Locate the cell with the specified text and output its (x, y) center coordinate. 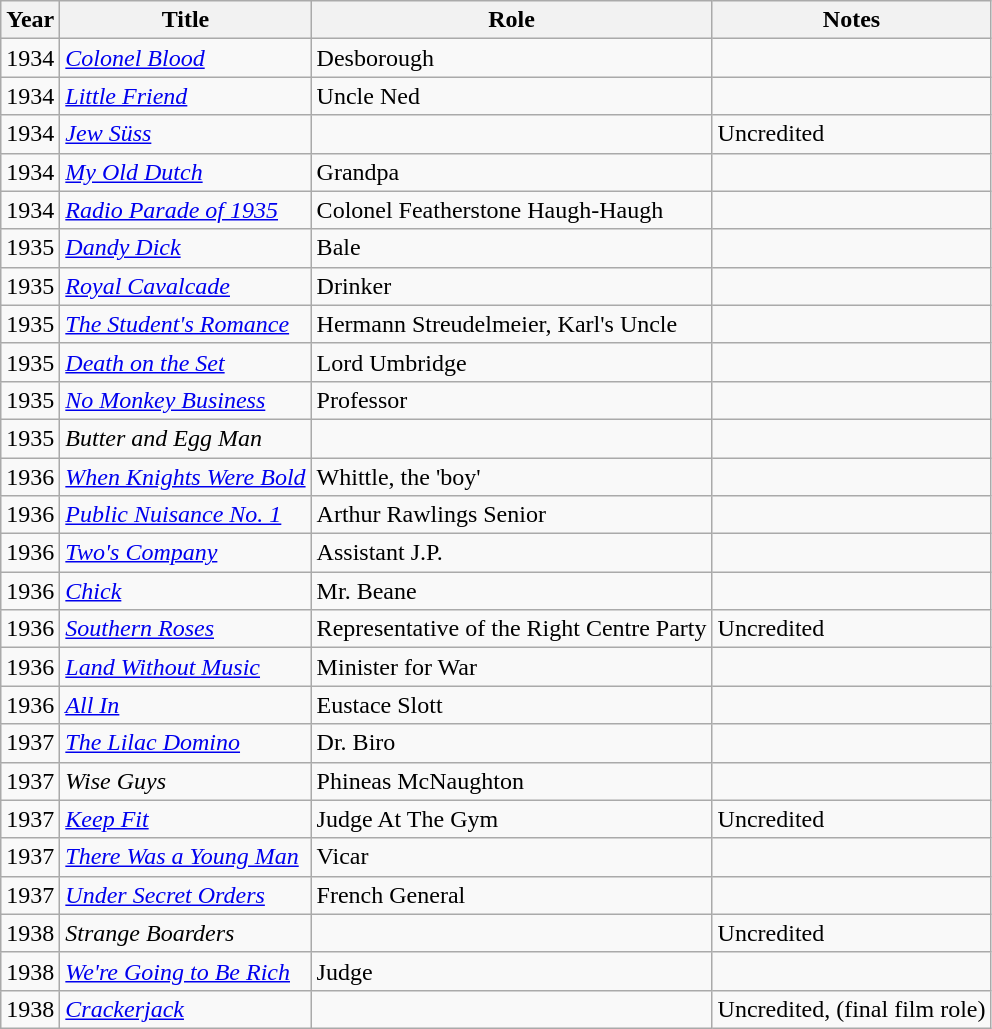
Year (30, 20)
There Was a Young Man (186, 857)
Notes (852, 20)
Dr. Biro (512, 743)
French General (512, 895)
Public Nuisance No. 1 (186, 515)
Crackerjack (186, 1009)
Professor (512, 400)
Colonel Blood (186, 58)
Colonel Featherstone Haugh-Haugh (512, 210)
Strange Boarders (186, 933)
Assistant J.P. (512, 553)
Keep Fit (186, 819)
Lord Umbridge (512, 362)
Chick (186, 591)
Desborough (512, 58)
Role (512, 20)
Wise Guys (186, 781)
Under Secret Orders (186, 895)
Two's Company (186, 553)
Eustace Slott (512, 705)
Mr. Beane (512, 591)
Grandpa (512, 172)
Royal Cavalcade (186, 286)
Judge (512, 971)
The Lilac Domino (186, 743)
Uncle Ned (512, 96)
Phineas McNaughton (512, 781)
Minister for War (512, 667)
Vicar (512, 857)
Bale (512, 248)
Representative of the Right Centre Party (512, 629)
Radio Parade of 1935 (186, 210)
Drinker (512, 286)
Little Friend (186, 96)
Judge At The Gym (512, 819)
We're Going to Be Rich (186, 971)
Dandy Dick (186, 248)
No Monkey Business (186, 400)
The Student's Romance (186, 324)
Arthur Rawlings Senior (512, 515)
Southern Roses (186, 629)
My Old Dutch (186, 172)
Hermann Streudelmeier, Karl's Uncle (512, 324)
Uncredited, (final film role) (852, 1009)
Land Without Music (186, 667)
Title (186, 20)
When Knights Were Bold (186, 477)
Jew Süss (186, 134)
Whittle, the 'boy' (512, 477)
Death on the Set (186, 362)
All In (186, 705)
Butter and Egg Man (186, 438)
